Return the (X, Y) coordinate for the center point of the cell that contains the specified text.  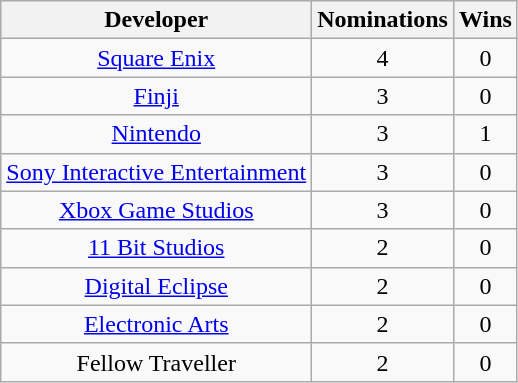
Electronic Arts (156, 324)
Nintendo (156, 134)
Finji (156, 96)
Square Enix (156, 58)
Fellow Traveller (156, 362)
Xbox Game Studios (156, 210)
Nominations (383, 20)
Wins (485, 20)
Sony Interactive Entertainment (156, 172)
Developer (156, 20)
11 Bit Studios (156, 248)
Digital Eclipse (156, 286)
4 (383, 58)
1 (485, 134)
